Return the (X, Y) coordinate for the center point of the cell that contains the specified text.  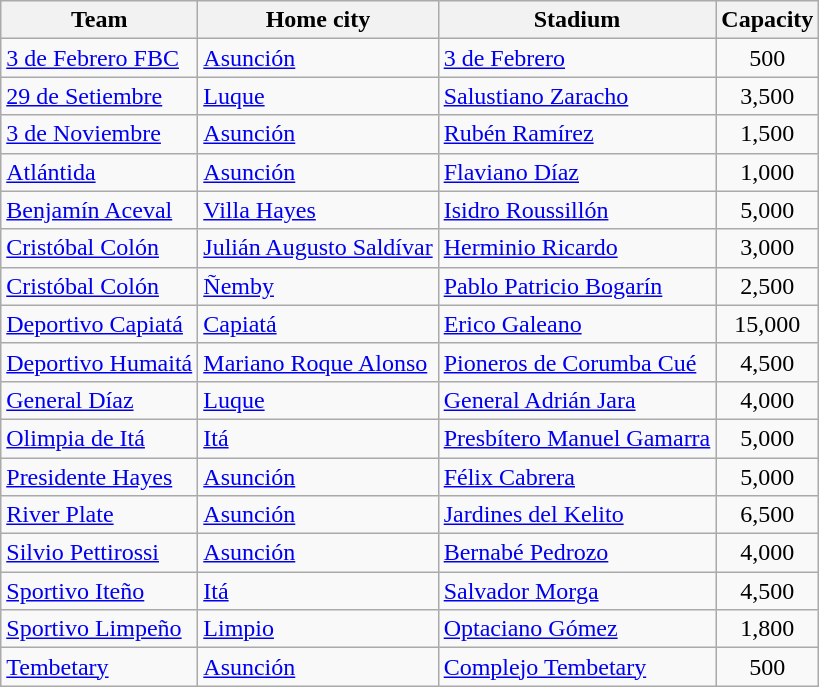
Capacity (768, 20)
Villa Hayes (318, 210)
3,500 (768, 96)
General Díaz (100, 400)
Olimpia de Itá (100, 438)
Mariano Roque Alonso (318, 362)
Jardines del Kelito (577, 515)
Tembetary (100, 667)
29 de Setiembre (100, 96)
Pioneros de Corumba Cué (577, 362)
Pablo Patricio Bogarín (577, 286)
Presidente Hayes (100, 477)
Félix Cabrera (577, 477)
Isidro Roussillón (577, 210)
3 de Febrero FBC (100, 58)
Benjamín Aceval (100, 210)
1,500 (768, 134)
Complejo Tembetary (577, 667)
3 de Noviembre (100, 134)
Sportivo Iteño (100, 591)
Julián Augusto Saldívar (318, 248)
Team (100, 20)
Sportivo Limpeño (100, 629)
Ñemby (318, 286)
Flaviano Díaz (577, 172)
Limpio (318, 629)
3 de Febrero (577, 58)
Salustiano Zaracho (577, 96)
Deportivo Capiatá (100, 324)
Capiatá (318, 324)
Erico Galeano (577, 324)
2,500 (768, 286)
Bernabé Pedrozo (577, 553)
Silvio Pettirossi (100, 553)
1,000 (768, 172)
Atlántida (100, 172)
3,000 (768, 248)
Presbítero Manuel Gamarra (577, 438)
River Plate (100, 515)
6,500 (768, 515)
15,000 (768, 324)
Home city (318, 20)
Herminio Ricardo (577, 248)
General Adrián Jara (577, 400)
Salvador Morga (577, 591)
Optaciano Gómez (577, 629)
Deportivo Humaitá (100, 362)
Rubén Ramírez (577, 134)
1,800 (768, 629)
Stadium (577, 20)
